Return the [X, Y] coordinate for the center point of the cell that contains the specified text.  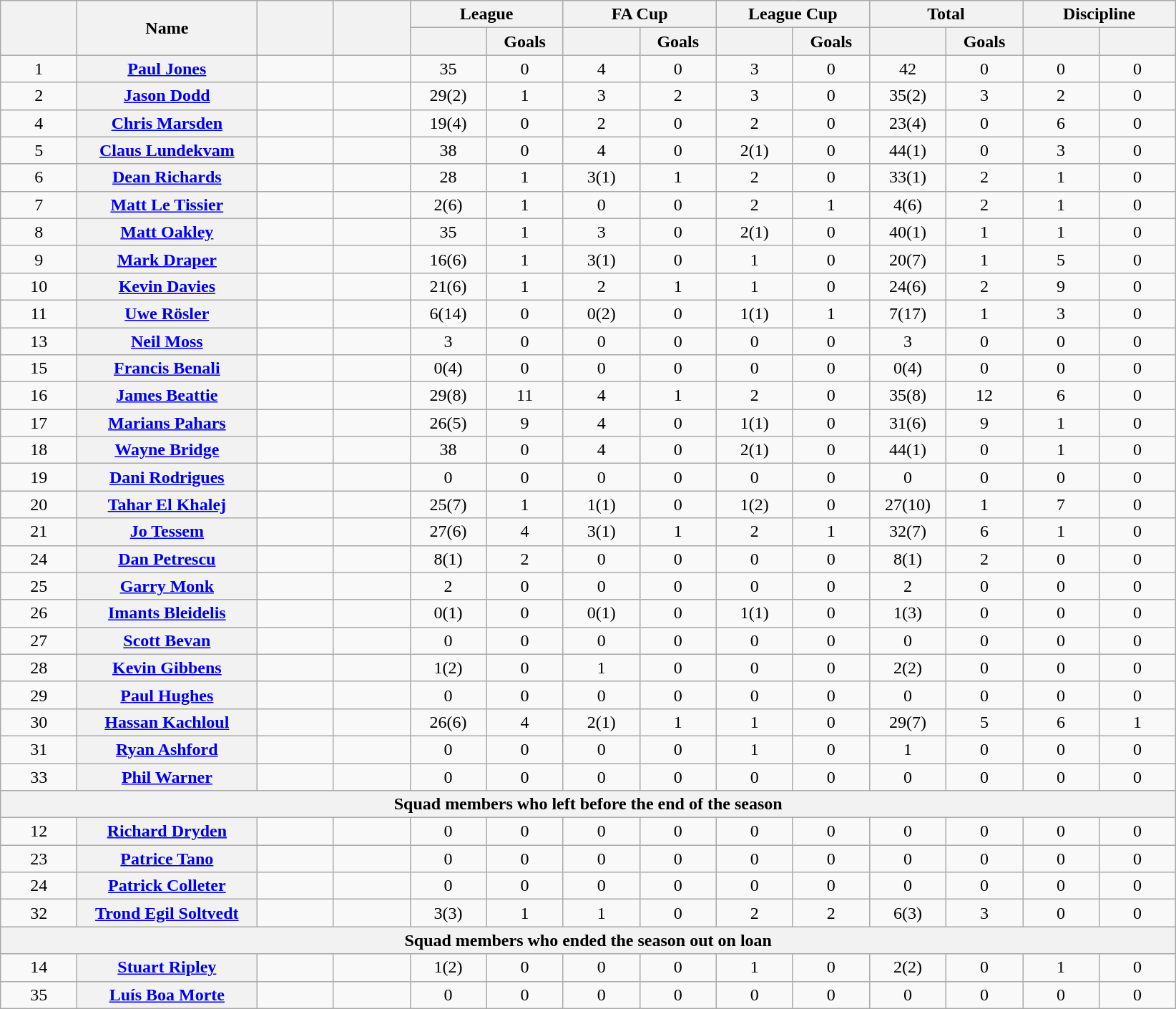
2(6) [448, 205]
0(2) [601, 313]
Matt Oakley [167, 232]
15 [39, 369]
27(6) [448, 532]
18 [39, 450]
8 [39, 232]
24(6) [907, 286]
Mark Draper [167, 259]
1(3) [907, 613]
Chris Marsden [167, 123]
23(4) [907, 123]
29(8) [448, 396]
10 [39, 286]
Uwe Rösler [167, 313]
Name [167, 28]
7(17) [907, 313]
13 [39, 341]
James Beattie [167, 396]
Francis Benali [167, 369]
FA Cup [640, 14]
Matt Le Tissier [167, 205]
Total [946, 14]
Dean Richards [167, 177]
26(5) [448, 423]
Neil Moss [167, 341]
31 [39, 749]
Squad members who left before the end of the season [588, 804]
20 [39, 504]
40(1) [907, 232]
Stuart Ripley [167, 967]
33(1) [907, 177]
17 [39, 423]
League Cup [793, 14]
25 [39, 586]
25(7) [448, 504]
4(6) [907, 205]
Discipline [1099, 14]
Patrice Tano [167, 859]
Dan Petrescu [167, 559]
Richard Dryden [167, 832]
27(10) [907, 504]
Squad members who ended the season out on loan [588, 940]
31(6) [907, 423]
3(3) [448, 913]
26 [39, 613]
Patrick Colleter [167, 886]
6(3) [907, 913]
Claus Lundekvam [167, 150]
Paul Hughes [167, 695]
Wayne Bridge [167, 450]
League [486, 14]
26(6) [448, 722]
21(6) [448, 286]
Imants Bleidelis [167, 613]
Dani Rodrigues [167, 477]
29(2) [448, 96]
Paul Jones [167, 69]
33 [39, 776]
Jason Dodd [167, 96]
19 [39, 477]
Scott Bevan [167, 640]
35(2) [907, 96]
Jo Tessem [167, 532]
Tahar El Khalej [167, 504]
Marians Pahars [167, 423]
Trond Egil Soltvedt [167, 913]
32(7) [907, 532]
16(6) [448, 259]
Kevin Davies [167, 286]
42 [907, 69]
6(14) [448, 313]
Kevin Gibbens [167, 668]
16 [39, 396]
Phil Warner [167, 776]
23 [39, 859]
35(8) [907, 396]
27 [39, 640]
Hassan Kachloul [167, 722]
20(7) [907, 259]
Ryan Ashford [167, 749]
14 [39, 967]
Garry Monk [167, 586]
Luís Boa Morte [167, 995]
30 [39, 722]
29 [39, 695]
32 [39, 913]
19(4) [448, 123]
21 [39, 532]
29(7) [907, 722]
